Detect which cell encompasses the target text, then output its (X, Y) center coordinate. 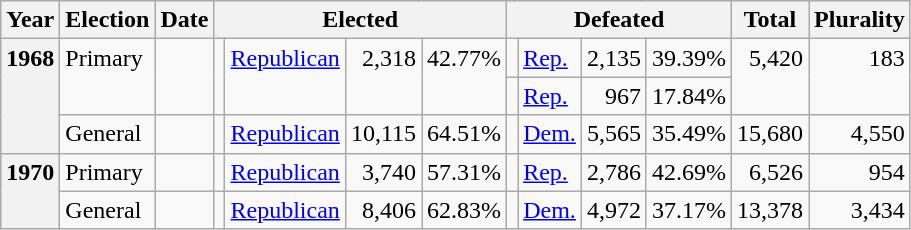
1968 (30, 96)
Year (30, 20)
Election (108, 20)
15,680 (770, 134)
Date (184, 20)
2,135 (614, 58)
Elected (360, 20)
8,406 (383, 210)
5,565 (614, 134)
Total (770, 20)
37.17% (688, 210)
42.77% (464, 77)
42.69% (688, 172)
967 (614, 96)
5,420 (770, 77)
3,434 (860, 210)
2,318 (383, 77)
954 (860, 172)
17.84% (688, 96)
39.39% (688, 58)
57.31% (464, 172)
62.83% (464, 210)
Defeated (620, 20)
10,115 (383, 134)
35.49% (688, 134)
1970 (30, 191)
3,740 (383, 172)
6,526 (770, 172)
183 (860, 77)
4,550 (860, 134)
Plurality (860, 20)
64.51% (464, 134)
13,378 (770, 210)
2,786 (614, 172)
4,972 (614, 210)
